Search for the cell housing the specified text and yield its [X, Y] center coordinate. 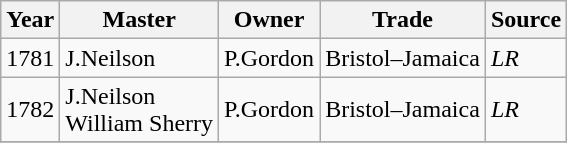
Trade [403, 20]
Owner [270, 20]
Year [30, 20]
Source [526, 20]
1781 [30, 58]
Master [140, 20]
J.Neilson [140, 58]
1782 [30, 110]
J.NeilsonWilliam Sherry [140, 110]
